Locate the cell with the specified text and output its (X, Y) center coordinate. 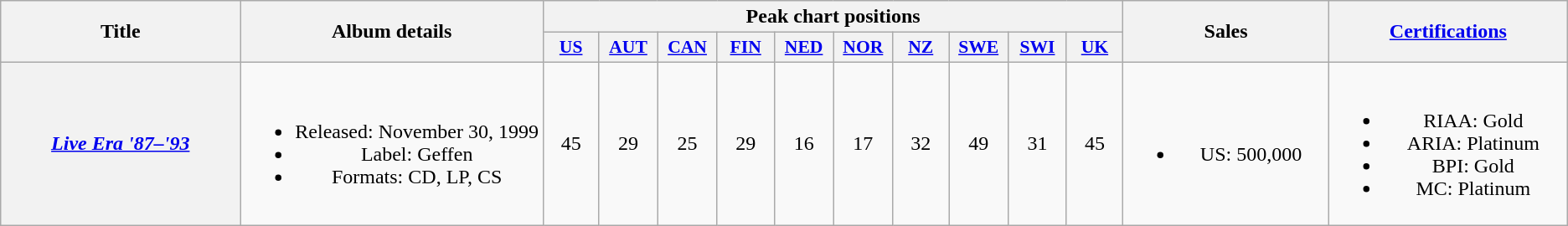
UK (1094, 48)
Album details (392, 32)
SWI (1038, 48)
US (571, 48)
Title (121, 32)
Certifications (1447, 32)
16 (803, 143)
Peak chart positions (833, 17)
25 (687, 143)
SWE (978, 48)
Sales (1226, 32)
NZ (921, 48)
Live Era '87–'93 (121, 143)
RIAA: GoldARIA: PlatinumBPI: GoldMC: Platinum (1447, 143)
31 (1038, 143)
FIN (745, 48)
Released: November 30, 1999Label: GeffenFormats: CD, LP, CS (392, 143)
US: 500,000 (1226, 143)
CAN (687, 48)
NOR (863, 48)
NED (803, 48)
17 (863, 143)
49 (978, 143)
AUT (628, 48)
32 (921, 143)
